For the text-containing cell, return its midpoint in (X, Y) coordinate format. 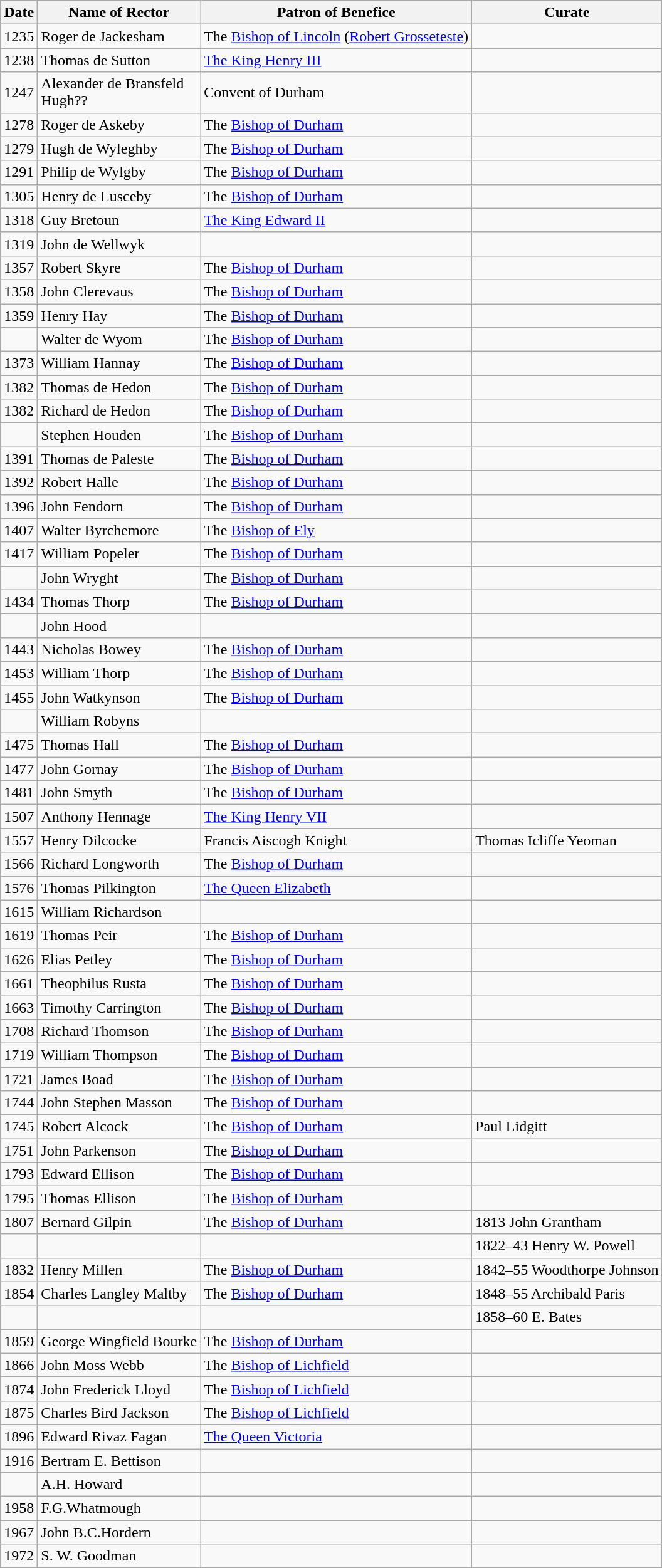
Thomas Pilkington (119, 888)
Anthony Hennage (119, 817)
Thomas Icliffe Yeoman (567, 840)
1235 (19, 36)
1557 (19, 840)
1359 (19, 315)
1417 (19, 554)
Henry de Lusceby (119, 196)
1291 (19, 172)
Charles Langley Maltby (119, 1294)
Guy Bretoun (119, 220)
1278 (19, 125)
John Wryght (119, 578)
John Hood (119, 625)
1619 (19, 936)
1875 (19, 1413)
1453 (19, 673)
Robert Skyre (119, 268)
1958 (19, 1508)
S. W. Goodman (119, 1556)
F.G.Whatmough (119, 1508)
1477 (19, 769)
1795 (19, 1198)
1859 (19, 1341)
1576 (19, 888)
1407 (19, 530)
Henry Millen (119, 1270)
Robert Alcock (119, 1127)
1392 (19, 483)
The Bishop of Lincoln (Robert Grosseteste) (336, 36)
John Stephen Masson (119, 1103)
Charles Bird Jackson (119, 1413)
1842–55 Woodthorpe Johnson (567, 1270)
1744 (19, 1103)
1719 (19, 1055)
1507 (19, 817)
1822–43 Henry W. Powell (567, 1246)
Thomas Hall (119, 745)
1615 (19, 912)
1238 (19, 60)
1708 (19, 1031)
1475 (19, 745)
1661 (19, 983)
1866 (19, 1365)
1832 (19, 1270)
1916 (19, 1461)
Edward Ellison (119, 1174)
1854 (19, 1294)
Stephen Houden (119, 435)
Thomas Thorp (119, 602)
1967 (19, 1532)
1813 John Grantham (567, 1222)
Henry Dilcocke (119, 840)
Elias Petley (119, 959)
1396 (19, 506)
Patron of Benefice (336, 13)
Francis Aiscogh Knight (336, 840)
Philip de Wylgby (119, 172)
1373 (19, 363)
1434 (19, 602)
Alexander de BransfeldHugh?? (119, 93)
Nicholas Bowey (119, 649)
1848–55 Archibald Paris (567, 1294)
Richard Longworth (119, 864)
1745 (19, 1127)
1751 (19, 1151)
Convent of Durham (336, 93)
1663 (19, 1007)
Roger de Askeby (119, 125)
The Queen Victoria (336, 1436)
1391 (19, 459)
The Bishop of Ely (336, 530)
Thomas Ellison (119, 1198)
1481 (19, 793)
1443 (19, 649)
John Watkynson (119, 698)
Curate (567, 13)
1874 (19, 1389)
1626 (19, 959)
1721 (19, 1079)
John B.C.Hordern (119, 1532)
John Fendorn (119, 506)
1305 (19, 196)
William Hannay (119, 363)
The King Henry III (336, 60)
Thomas de Hedon (119, 387)
1858–60 E. Bates (567, 1317)
Richard de Hedon (119, 411)
Henry Hay (119, 315)
William Thompson (119, 1055)
Name of Rector (119, 13)
1972 (19, 1556)
The King Edward II (336, 220)
A.H. Howard (119, 1485)
William Popeler (119, 554)
William Richardson (119, 912)
Date (19, 13)
1793 (19, 1174)
Roger de Jackesham (119, 36)
1357 (19, 268)
1279 (19, 149)
John Clerevaus (119, 291)
Richard Thomson (119, 1031)
1319 (19, 244)
John Moss Webb (119, 1365)
Bertram E. Bettison (119, 1461)
1807 (19, 1222)
Timothy Carrington (119, 1007)
Theophilus Rusta (119, 983)
1455 (19, 698)
Thomas Peir (119, 936)
1247 (19, 93)
Walter Byrchemore (119, 530)
Thomas de Sutton (119, 60)
Walter de Wyom (119, 340)
John Parkenson (119, 1151)
1566 (19, 864)
1318 (19, 220)
William Thorp (119, 673)
Robert Halle (119, 483)
James Boad (119, 1079)
John Gornay (119, 769)
John de Wellwyk (119, 244)
Bernard Gilpin (119, 1222)
Thomas de Paleste (119, 459)
1896 (19, 1436)
Paul Lidgitt (567, 1127)
George Wingfield Bourke (119, 1341)
Edward Rivaz Fagan (119, 1436)
Hugh de Wyleghby (119, 149)
John Smyth (119, 793)
John Frederick Lloyd (119, 1389)
The King Henry VII (336, 817)
The Queen Elizabeth (336, 888)
1358 (19, 291)
William Robyns (119, 721)
